For the text-containing cell, return its midpoint in [x, y] coordinate format. 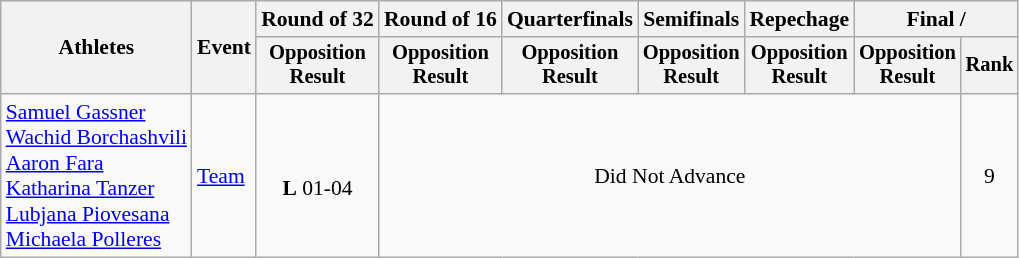
Team [224, 176]
Event [224, 48]
Rank [990, 66]
Final / [936, 19]
Quarterfinals [570, 19]
Round of 32 [318, 19]
L 01-04 [318, 176]
Did Not Advance [670, 176]
Athletes [96, 48]
Samuel GassnerWachid BorchashviliAaron FaraKatharina TanzerLubjana PiovesanaMichaela Polleres [96, 176]
9 [990, 176]
Semifinals [692, 19]
Round of 16 [440, 19]
Repechage [799, 19]
